Extract the (X, Y) coordinate from the center of the cell holding the provided text.  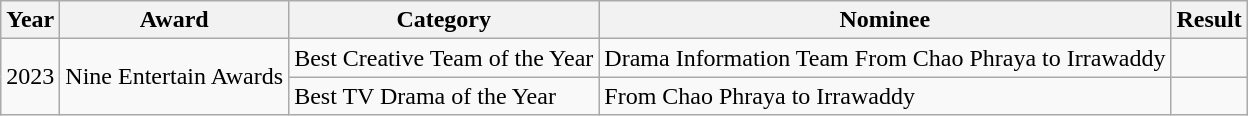
2023 (30, 77)
Award (174, 20)
Result (1209, 20)
Drama Information Team From Chao Phraya to Irrawaddy (885, 58)
Year (30, 20)
Category (444, 20)
Best TV Drama of the Year (444, 96)
Best Creative Team of the Year (444, 58)
Nine Entertain Awards (174, 77)
Nominee (885, 20)
From Chao Phraya to Irrawaddy (885, 96)
